Identify which cell holds the provided text, then report its [X, Y] central coordinate. 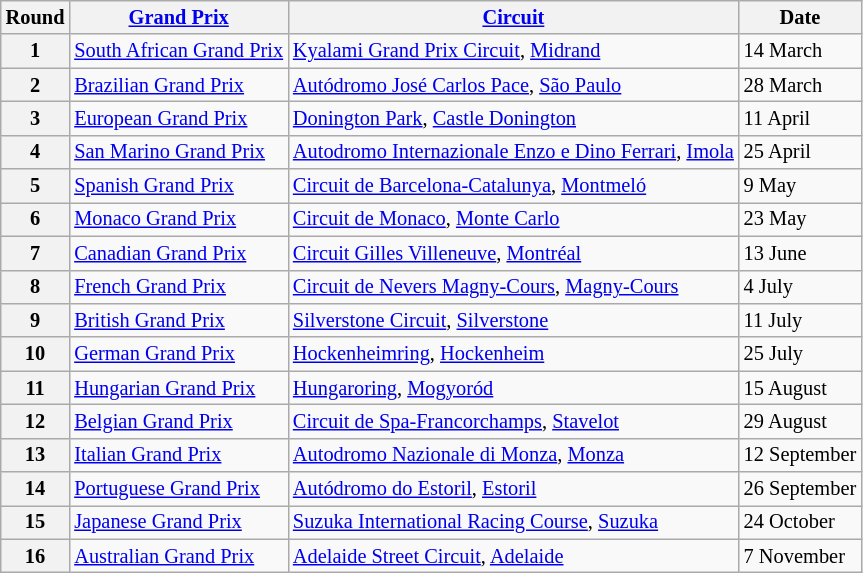
7 [36, 253]
Adelaide Street Circuit, Adelaide [514, 556]
Circuit de Barcelona-Catalunya, Montmeló [514, 186]
15 [36, 522]
Circuit de Spa-Francorchamps, Stavelot [514, 421]
Circuit de Nevers Magny-Cours, Magny-Cours [514, 287]
Autodromo Internazionale Enzo e Dino Ferrari, Imola [514, 152]
Kyalami Grand Prix Circuit, Midrand [514, 51]
Round [36, 17]
11 July [800, 320]
Italian Grand Prix [178, 455]
Monaco Grand Prix [178, 219]
British Grand Prix [178, 320]
Autódromo José Carlos Pace, São Paulo [514, 85]
11 April [800, 118]
San Marino Grand Prix [178, 152]
13 June [800, 253]
14 March [800, 51]
3 [36, 118]
28 March [800, 85]
8 [36, 287]
14 [36, 489]
23 May [800, 219]
Circuit [514, 17]
12 [36, 421]
Hockenheimring, Hockenheim [514, 354]
16 [36, 556]
4 July [800, 287]
European Grand Prix [178, 118]
1 [36, 51]
9 May [800, 186]
Silverstone Circuit, Silverstone [514, 320]
Canadian Grand Prix [178, 253]
11 [36, 388]
6 [36, 219]
South African Grand Prix [178, 51]
26 September [800, 489]
Australian Grand Prix [178, 556]
Belgian Grand Prix [178, 421]
2 [36, 85]
Circuit Gilles Villeneuve, Montréal [514, 253]
7 November [800, 556]
Grand Prix [178, 17]
Hungarian Grand Prix [178, 388]
Portuguese Grand Prix [178, 489]
25 April [800, 152]
5 [36, 186]
Circuit de Monaco, Monte Carlo [514, 219]
Suzuka International Racing Course, Suzuka [514, 522]
Donington Park, Castle Donington [514, 118]
4 [36, 152]
Date [800, 17]
Japanese Grand Prix [178, 522]
Autódromo do Estoril, Estoril [514, 489]
10 [36, 354]
Hungaroring, Mogyoród [514, 388]
29 August [800, 421]
15 August [800, 388]
German Grand Prix [178, 354]
12 September [800, 455]
24 October [800, 522]
13 [36, 455]
25 July [800, 354]
French Grand Prix [178, 287]
Spanish Grand Prix [178, 186]
Autodromo Nazionale di Monza, Monza [514, 455]
9 [36, 320]
Brazilian Grand Prix [178, 85]
